From the cell containing the given text, extract its center point as [x, y] coordinate. 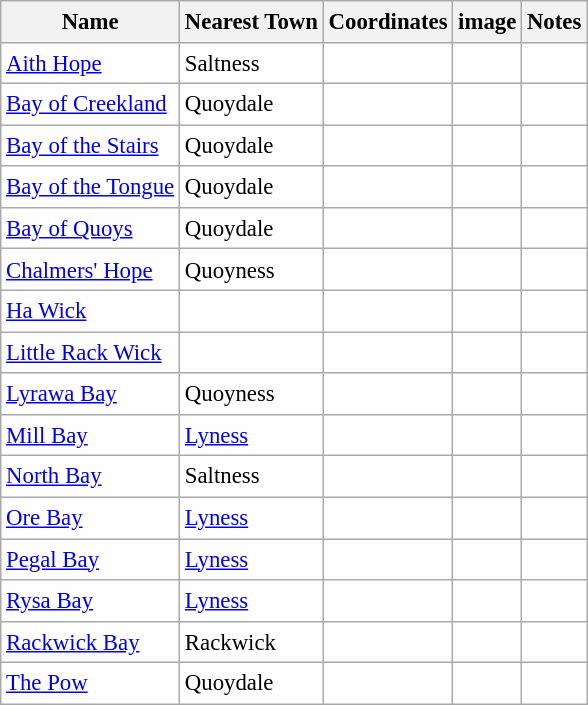
Pegal Bay [90, 560]
Coordinates [388, 22]
Notes [554, 22]
Bay of the Stairs [90, 146]
North Bay [90, 476]
Bay of the Tongue [90, 186]
Mill Bay [90, 436]
image [488, 22]
Bay of Quoys [90, 228]
Rysa Bay [90, 600]
Lyrawa Bay [90, 394]
Little Rack Wick [90, 352]
Rackwick Bay [90, 642]
Aith Hope [90, 62]
Bay of Creekland [90, 104]
Ha Wick [90, 312]
The Pow [90, 684]
Ore Bay [90, 518]
Nearest Town [252, 22]
Name [90, 22]
Chalmers' Hope [90, 270]
Rackwick [252, 642]
